From the cell containing the given text, extract its center point as (X, Y) coordinate. 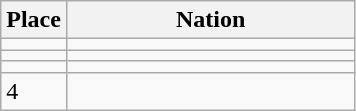
Nation (210, 20)
Place (34, 20)
4 (34, 91)
